Scan for the cell matching the given text and deliver its (x, y) coordinate at center. 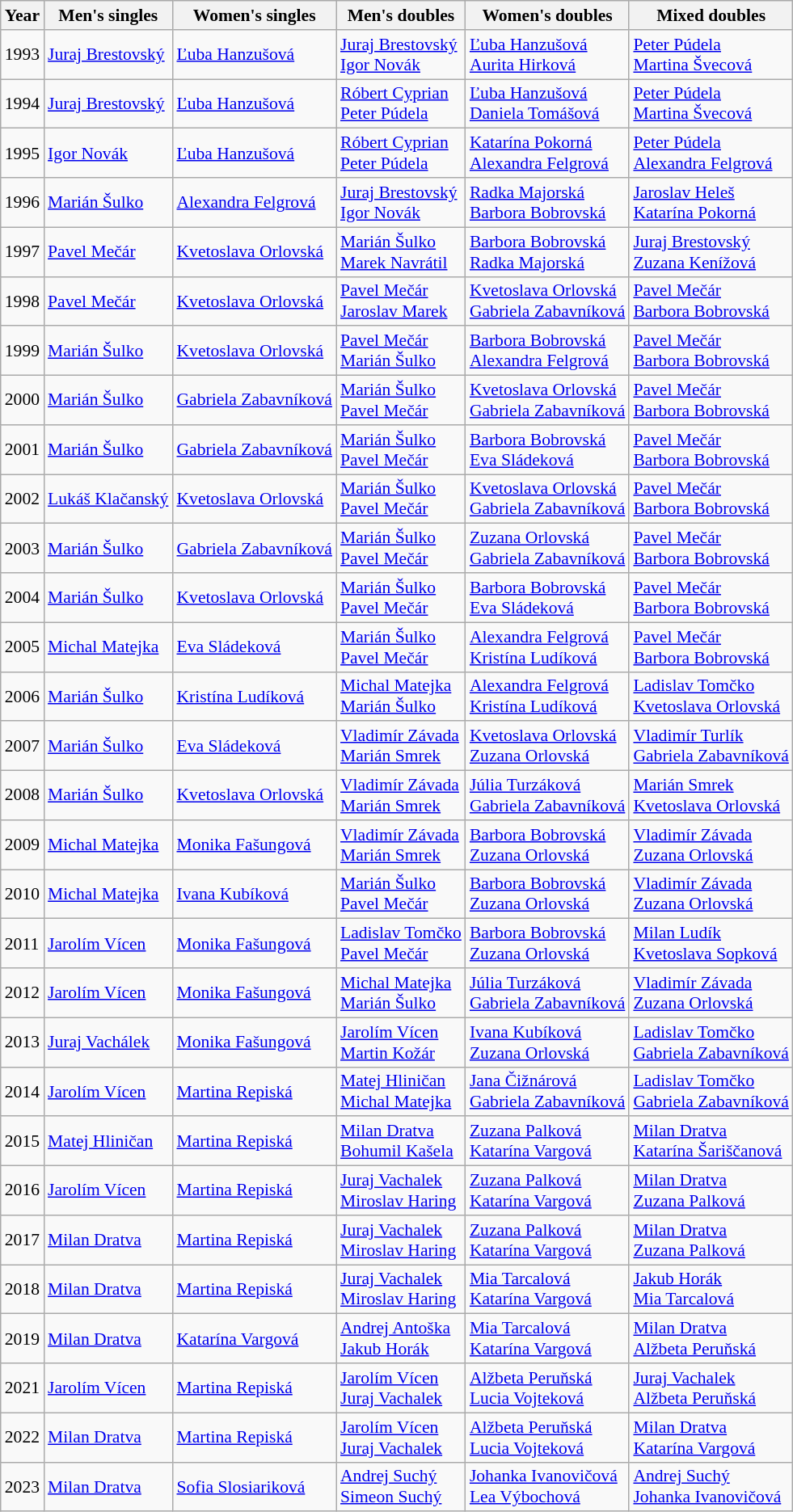
2002 (23, 499)
2014 (23, 1091)
2016 (23, 1191)
Pavel MečárMarián Šulko (401, 351)
Barbora BobrovskáRadka Majorská (548, 252)
2010 (23, 894)
Peter PúdelaAlexandra Felgrová (711, 154)
2008 (23, 795)
2006 (23, 697)
Kvetoslava OrlovskáZuzana Orlovská (548, 747)
Milan DratvaKatarína Vargová (711, 1437)
Igor Novák (108, 154)
Alexandra Felgrová (254, 202)
Kristína Ludíková (254, 697)
Matej HliničanMichal Matejka (401, 1091)
Women's singles (254, 15)
Katarína Vargová (254, 1338)
2012 (23, 992)
Jarolím VícenMartin Kožár (401, 1042)
Women's doubles (548, 15)
Jaroslav HelešKatarína Pokorná (711, 202)
1997 (23, 252)
1994 (23, 103)
Zuzana OrlovskáGabriela Zabavníková (548, 548)
Matej Hliničan (108, 1141)
2011 (23, 944)
2003 (23, 548)
Andrej SuchýSimeon Suchý (401, 1487)
Ladislav TomčkoKvetoslava Orlovská (711, 697)
1993 (23, 55)
2021 (23, 1388)
Juraj VachalekAlžbeta Peruňská (711, 1388)
2023 (23, 1487)
2017 (23, 1240)
Ivana Kubíková (254, 894)
1996 (23, 202)
Men's singles (108, 15)
Milan LudíkKvetoslava Sopková (711, 944)
Jana ČižnárováGabriela Zabavníková (548, 1091)
2000 (23, 401)
Andrej AntoškaJakub Horák (401, 1338)
Radka MajorskáBarbora Bobrovská (548, 202)
Ladislav TomčkoPavel Mečár (401, 944)
Vladimír TurlíkGabriela Zabavníková (711, 747)
Andrej SuchýJohanka Ivanovičová (711, 1487)
1995 (23, 154)
2005 (23, 646)
Sofia Slosiariková (254, 1487)
Ľuba HanzušováDaniela Tomášová (548, 103)
Marián SmrekKvetoslava Orlovská (711, 795)
2004 (23, 598)
Lukáš Klačanský (108, 499)
Milan DratvaKatarína Šariščanová (711, 1141)
Marián ŠulkoMarek Navrátil (401, 252)
2013 (23, 1042)
2009 (23, 845)
1998 (23, 301)
2007 (23, 747)
Ľuba HanzušováAurita Hirková (548, 55)
Jakub HorákMia Tarcalová (711, 1290)
Juraj Vachálek (108, 1042)
Mixed doubles (711, 15)
Milan DratvaAlžbeta Peruňská (711, 1338)
Barbora BobrovskáAlexandra Felgrová (548, 351)
2001 (23, 449)
Pavel MečárJaroslav Marek (401, 301)
2022 (23, 1437)
2019 (23, 1338)
Ivana KubíkováZuzana Orlovská (548, 1042)
Juraj BrestovskýZuzana Kenížová (711, 252)
1999 (23, 351)
Men's doubles (401, 15)
Katarína PokornáAlexandra Felgrová (548, 154)
Johanka IvanovičováLea Výbochová (548, 1487)
Year (23, 15)
Milan DratvaBohumil Kašela (401, 1141)
2015 (23, 1141)
2018 (23, 1290)
